Search for the cell housing the specified text and yield its [X, Y] center coordinate. 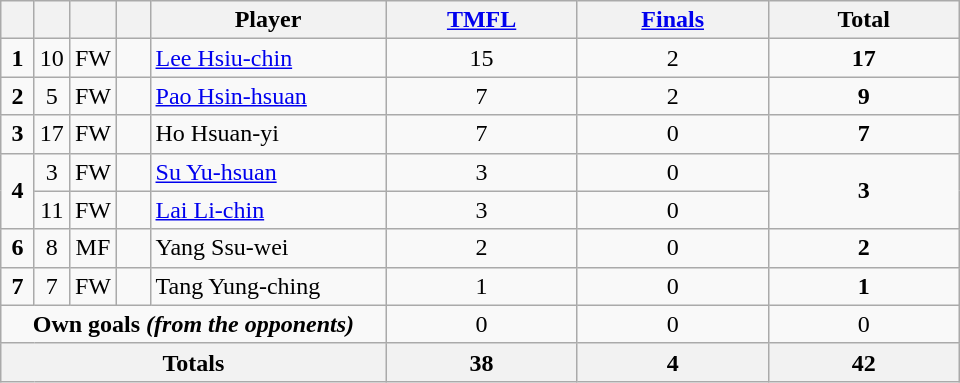
Finals [672, 20]
Own goals (from the opponents) [194, 324]
Totals [194, 362]
MF [92, 248]
10 [52, 58]
Player [268, 20]
Su Yu-hsuan [268, 172]
Tang Yung-ching [268, 286]
Pao Hsin-hsuan [268, 96]
38 [482, 362]
Lee Hsiu-chin [268, 58]
Ho Hsuan-yi [268, 134]
8 [52, 248]
6 [18, 248]
5 [52, 96]
Yang Ssu-wei [268, 248]
Total [864, 20]
Lai Li-chin [268, 210]
15 [482, 58]
11 [52, 210]
TMFL [482, 20]
42 [864, 362]
9 [864, 96]
